Capture the cell that displays the provided text and extract its (x, y) central coordinate. 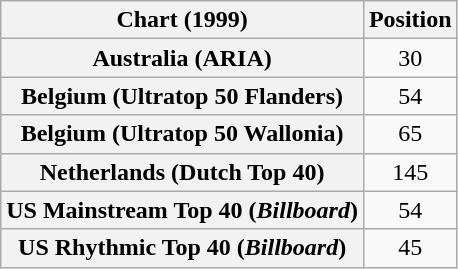
145 (410, 172)
US Rhythmic Top 40 (Billboard) (182, 248)
Belgium (Ultratop 50 Wallonia) (182, 134)
Australia (ARIA) (182, 58)
US Mainstream Top 40 (Billboard) (182, 210)
Position (410, 20)
Netherlands (Dutch Top 40) (182, 172)
Belgium (Ultratop 50 Flanders) (182, 96)
65 (410, 134)
30 (410, 58)
Chart (1999) (182, 20)
45 (410, 248)
